Identify which cell holds the provided text, then report its [X, Y] central coordinate. 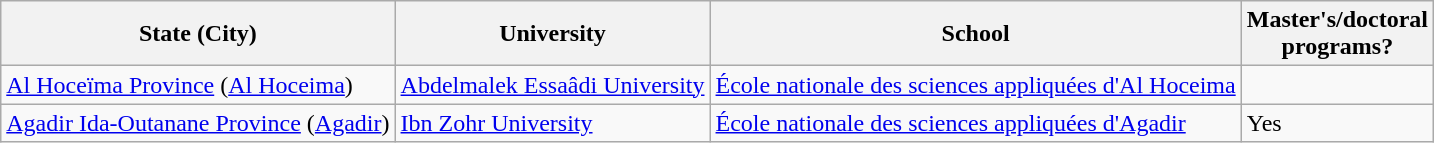
Yes [1337, 123]
Agadir Ida-Outanane Province (Agadir) [198, 123]
Master's/doctoralprograms? [1337, 34]
School [976, 34]
École nationale des sciences appliquées d'Agadir [976, 123]
University [552, 34]
Al Hoceïma Province (Al Hoceima) [198, 85]
State (City) [198, 34]
Abdelmalek Essaâdi University [552, 85]
Ibn Zohr University [552, 123]
École nationale des sciences appliquées d'Al Hoceima [976, 85]
